Search for the cell housing the specified text and yield its (x, y) center coordinate. 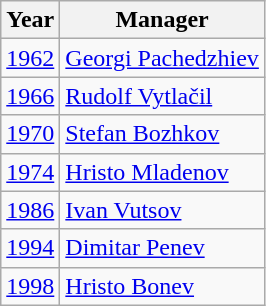
Manager (162, 20)
Hristo Bonev (162, 286)
Ivan Vutsov (162, 210)
1974 (30, 172)
Dimitar Penev (162, 248)
Stefan Bozhkov (162, 134)
1962 (30, 58)
1998 (30, 286)
Year (30, 20)
Georgi Pachedzhiev (162, 58)
1970 (30, 134)
1994 (30, 248)
1966 (30, 96)
1986 (30, 210)
Rudolf Vytlačil (162, 96)
Hristo Mladenov (162, 172)
